Search for the cell housing the specified text and yield its [x, y] center coordinate. 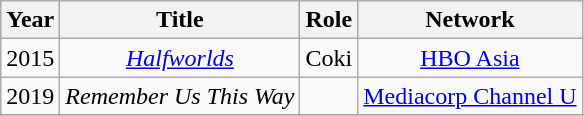
HBO Asia [470, 58]
Year [30, 20]
Mediacorp Channel U [470, 96]
Title [180, 20]
2015 [30, 58]
Coki [329, 58]
Halfworlds [180, 58]
Network [470, 20]
Role [329, 20]
2019 [30, 96]
Remember Us This Way [180, 96]
